Capture the cell that displays the provided text and extract its (x, y) central coordinate. 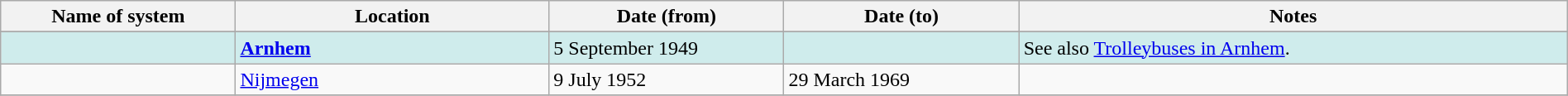
29 March 1969 (901, 79)
Nijmegen (392, 79)
9 July 1952 (667, 79)
Arnhem (392, 48)
See also Trolleybuses in Arnhem. (1293, 48)
Notes (1293, 17)
Date (from) (667, 17)
5 September 1949 (667, 48)
Name of system (118, 17)
Date (to) (901, 17)
Location (392, 17)
